Search for the cell housing the specified text and yield its [x, y] center coordinate. 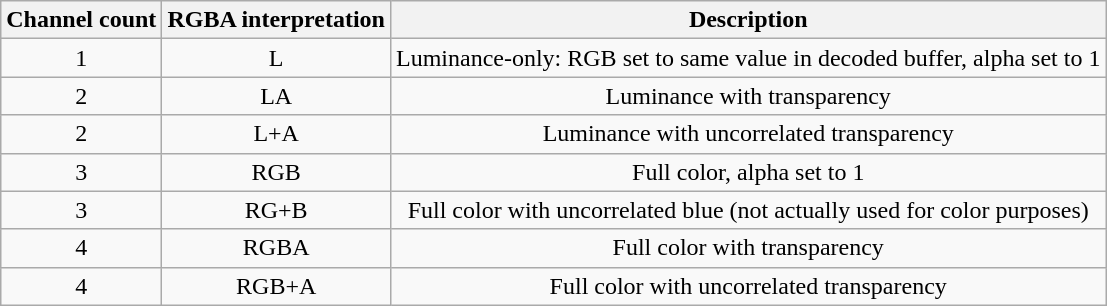
Luminance with uncorrelated transparency [748, 134]
RGB+A [276, 286]
Channel count [82, 20]
Description [748, 20]
L [276, 58]
LA [276, 96]
Full color with uncorrelated blue (not actually used for color purposes) [748, 210]
Luminance with transparency [748, 96]
1 [82, 58]
RG+B [276, 210]
Full color with uncorrelated transparency [748, 286]
RGBA [276, 248]
RGB [276, 172]
Full color with transparency [748, 248]
Full color, alpha set to 1 [748, 172]
RGBA interpretation [276, 20]
L+A [276, 134]
Luminance-only: RGB set to same value in decoded buffer, alpha set to 1 [748, 58]
